Provide the [x, y] coordinate of the cell's center where the given text is located.  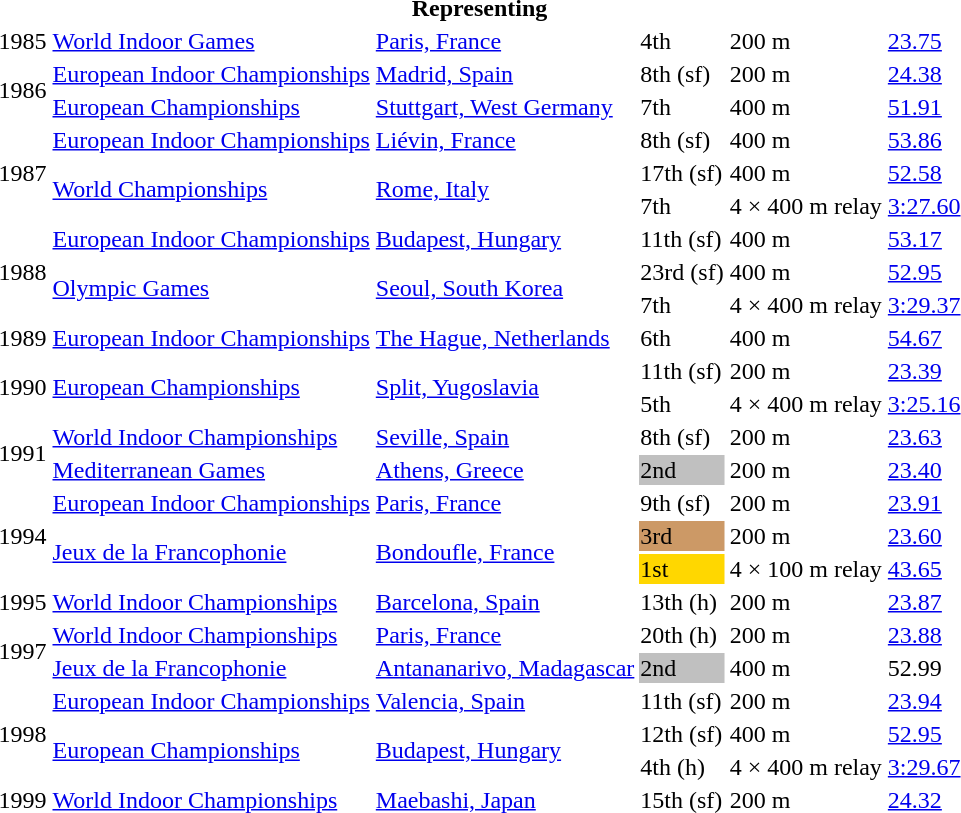
Seoul, South Korea [505, 288]
Madrid, Spain [505, 74]
Seville, Spain [505, 437]
12th (sf) [682, 734]
17th (sf) [682, 173]
20th (h) [682, 635]
Stuttgart, West Germany [505, 107]
4 × 100 m relay [806, 569]
Olympic Games [211, 288]
Barcelona, Spain [505, 602]
Bondoufle, France [505, 552]
1st [682, 569]
Athens, Greece [505, 470]
9th (sf) [682, 503]
13th (h) [682, 602]
Valencia, Spain [505, 701]
23rd (sf) [682, 272]
5th [682, 404]
4th [682, 41]
Rome, Italy [505, 190]
Antananarivo, Madagascar [505, 668]
World Championships [211, 190]
World Indoor Games [211, 41]
4th (h) [682, 767]
Split, Yugoslavia [505, 388]
The Hague, Netherlands [505, 338]
Mediterranean Games [211, 470]
6th [682, 338]
3rd [682, 536]
Liévin, France [505, 140]
